Detect which cell encompasses the target text, then output its (x, y) center coordinate. 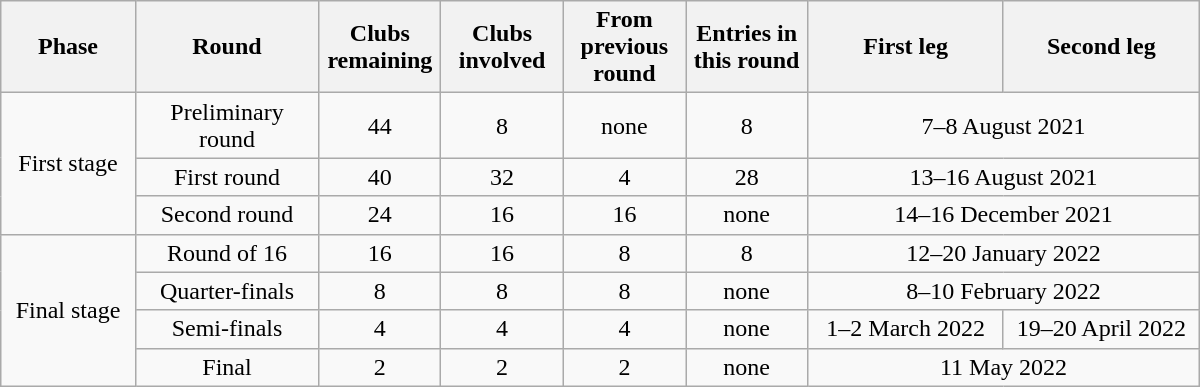
First stage (68, 164)
14–16 December 2021 (1004, 215)
40 (380, 177)
1–2 March 2022 (906, 329)
11 May 2022 (1004, 367)
Final (226, 367)
12–20 January 2022 (1004, 253)
Preliminary round (226, 126)
Final stage (68, 310)
Entries in this round (747, 47)
Clubs remaining (380, 47)
Round of 16 (226, 253)
Semi-finals (226, 329)
From previous round (624, 47)
24 (380, 215)
Clubs involved (502, 47)
Phase (68, 47)
Second leg (1101, 47)
32 (502, 177)
28 (747, 177)
Second round (226, 215)
7–8 August 2021 (1004, 126)
Quarter-finals (226, 291)
First round (226, 177)
First leg (906, 47)
Round (226, 47)
44 (380, 126)
13–16 August 2021 (1004, 177)
19–20 April 2022 (1101, 329)
8–10 February 2022 (1004, 291)
